Return (X, Y) of the center of cell containing provided text 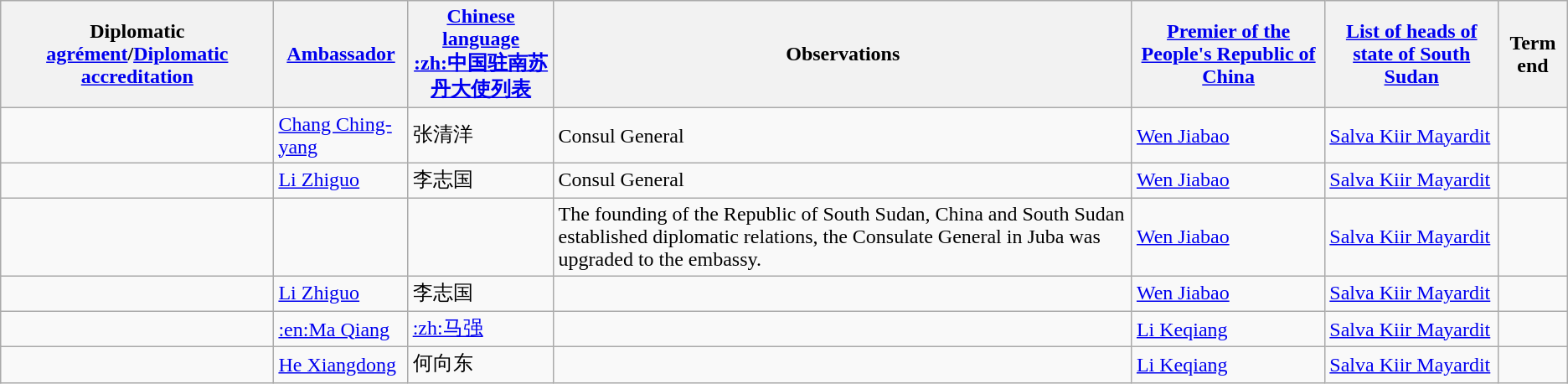
He Xiangdong (341, 366)
何向东 (481, 366)
Diplomatic agrément/Diplomatic accreditation (137, 54)
Ambassador (341, 54)
:en:Ma Qiang (341, 329)
张清洋 (481, 136)
:zh:马强 (481, 329)
Premier of the People's Republic of China (1228, 54)
List of heads of state of South Sudan (1412, 54)
Observations (843, 54)
Chinese language:zh:中国驻南苏丹大使列表 (481, 54)
Chang Ching-yang (341, 136)
Term end (1533, 54)
